Pinpoint the cell where the given text exists, returning its [X, Y] midpoint coordinate. 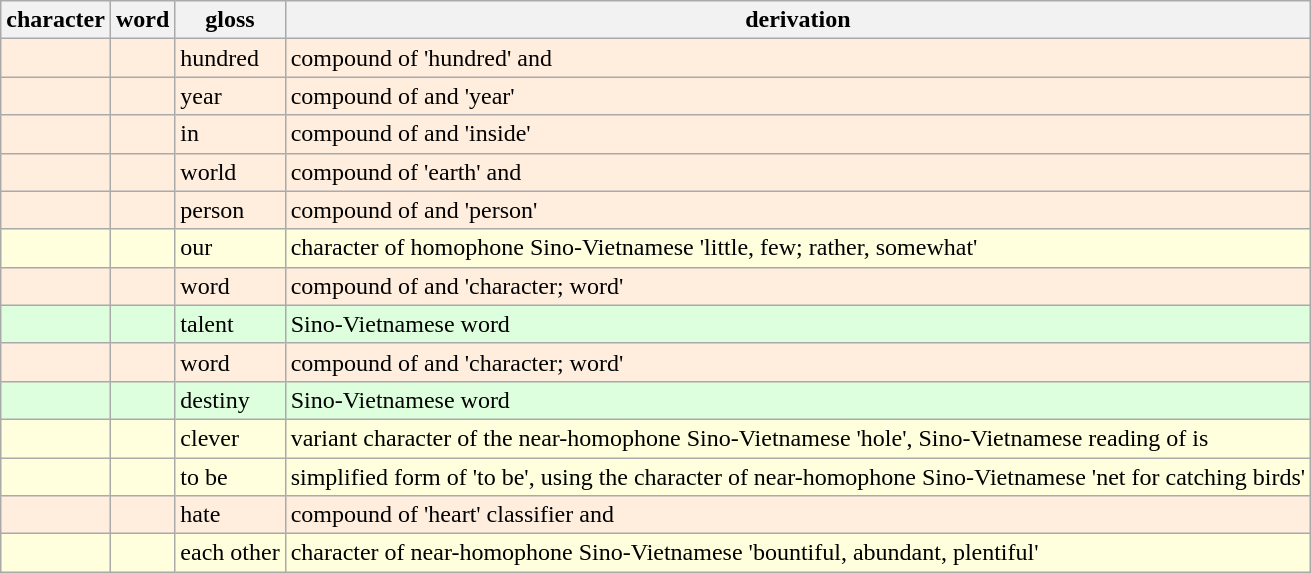
character of homophone Sino-Vietnamese 'little, few; rather, somewhat' [798, 248]
character of near-homophone Sino-Vietnamese 'bountiful, abundant, plentiful' [798, 553]
compound of and 'inside' [798, 134]
person [230, 210]
world [230, 172]
simplified form of 'to be', using the character of near-homophone Sino-Vietnamese 'net for catching birds' [798, 477]
destiny [230, 400]
hate [230, 515]
compound of 'earth' and [798, 172]
hundred [230, 58]
year [230, 96]
character [56, 20]
derivation [798, 20]
compound of and 'person' [798, 210]
our [230, 248]
compound of 'heart' classifier and [798, 515]
each other [230, 553]
in [230, 134]
compound of 'hundred' and [798, 58]
gloss [230, 20]
variant character of the near-homophone Sino-Vietnamese 'hole', Sino-Vietnamese reading of is [798, 438]
compound of and 'year' [798, 96]
to be [230, 477]
talent [230, 324]
clever [230, 438]
